From the cell containing the given text, extract its center point as (x, y) coordinate. 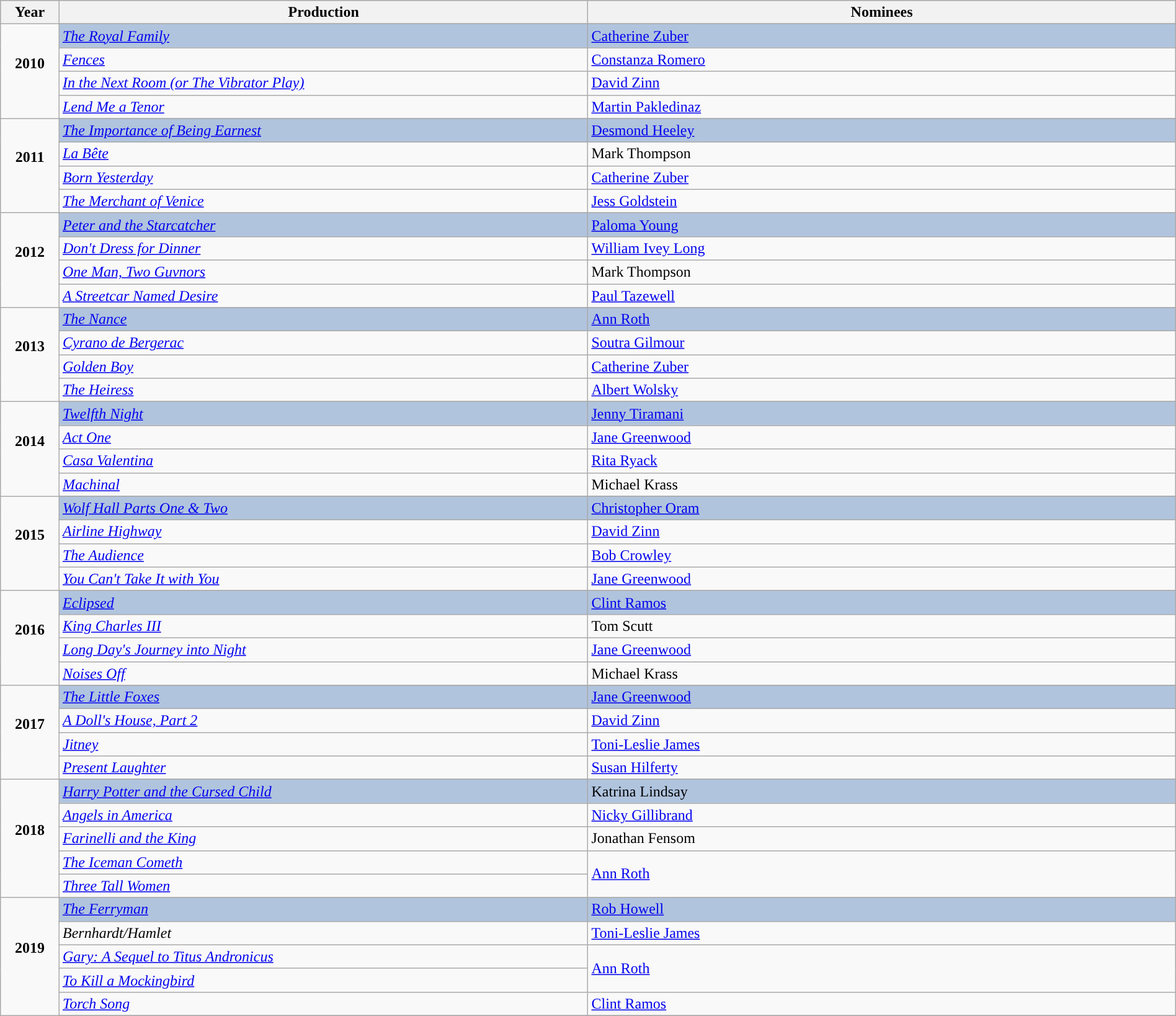
Lend Me a Tenor (324, 107)
William Ivey Long (882, 248)
Gary: A Sequel to Titus Andronicus (324, 956)
2013 (30, 355)
Nominees (882, 12)
The Royal Family (324, 36)
Jonathan Fensom (882, 839)
Paloma Young (882, 225)
Eclipsed (324, 602)
Rita Ryack (882, 461)
Three Tall Women (324, 886)
Peter and the Starcatcher (324, 225)
The Iceman Cometh (324, 862)
Present Laughter (324, 768)
Susan Hilferty (882, 768)
Jitney (324, 744)
Rob Howell (882, 909)
You Can't Take It with You (324, 579)
One Man, Two Guvnors (324, 272)
Born Yesterday (324, 177)
Year (30, 12)
In the Next Room (or The Vibrator Play) (324, 83)
Production (324, 12)
Martin Pakledinaz (882, 107)
Katrina Lindsay (882, 791)
La Bête (324, 154)
The Merchant of Venice (324, 201)
Soutra Gilmour (882, 343)
The Nance (324, 319)
Cyrano de Bergerac (324, 343)
A Streetcar Named Desire (324, 296)
Fences (324, 60)
Farinelli and the King (324, 839)
Angels in America (324, 815)
2015 (30, 543)
A Doll's House, Part 2 (324, 721)
Desmond Heeley (882, 130)
Bernhardt/Hamlet (324, 933)
2012 (30, 260)
Christopher Oram (882, 508)
Twelfth Night (324, 414)
To Kill a Mockingbird (324, 980)
2010 (30, 71)
The Ferryman (324, 909)
Long Day's Journey into Night (324, 649)
Torch Song (324, 1004)
2016 (30, 638)
Airline Highway (324, 532)
The Importance of Being Earnest (324, 130)
Harry Potter and the Cursed Child (324, 791)
The Audience (324, 555)
Act One (324, 437)
The Little Foxes (324, 697)
Casa Valentina (324, 461)
The Heiress (324, 390)
Wolf Hall Parts One & Two (324, 508)
King Charles III (324, 626)
Noises Off (324, 673)
Don't Dress for Dinner (324, 248)
Nicky Gillibrand (882, 815)
Albert Wolsky (882, 390)
2018 (30, 839)
2019 (30, 956)
Bob Crowley (882, 555)
Jenny Tiramani (882, 414)
2017 (30, 733)
2011 (30, 166)
Tom Scutt (882, 626)
Paul Tazewell (882, 296)
Jess Goldstein (882, 201)
2014 (30, 449)
Machinal (324, 484)
Constanza Romero (882, 60)
Golden Boy (324, 367)
